Find where the given text appears and provide that cell's center as [x, y] coordinate. 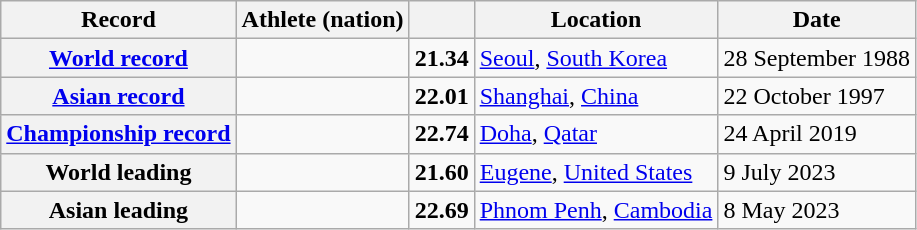
22.01 [442, 96]
28 September 1988 [817, 58]
World record [118, 58]
World leading [118, 172]
Shanghai, China [596, 96]
22.74 [442, 134]
Seoul, South Korea [596, 58]
Date [817, 20]
24 April 2019 [817, 134]
Athlete (nation) [322, 20]
9 July 2023 [817, 172]
Eugene, United States [596, 172]
8 May 2023 [817, 210]
21.60 [442, 172]
Asian leading [118, 210]
Championship record [118, 134]
21.34 [442, 58]
Doha, Qatar [596, 134]
Record [118, 20]
Asian record [118, 96]
22 October 1997 [817, 96]
Location [596, 20]
Phnom Penh, Cambodia [596, 210]
22.69 [442, 210]
